Detect which cell encompasses the target text, then output its [x, y] center coordinate. 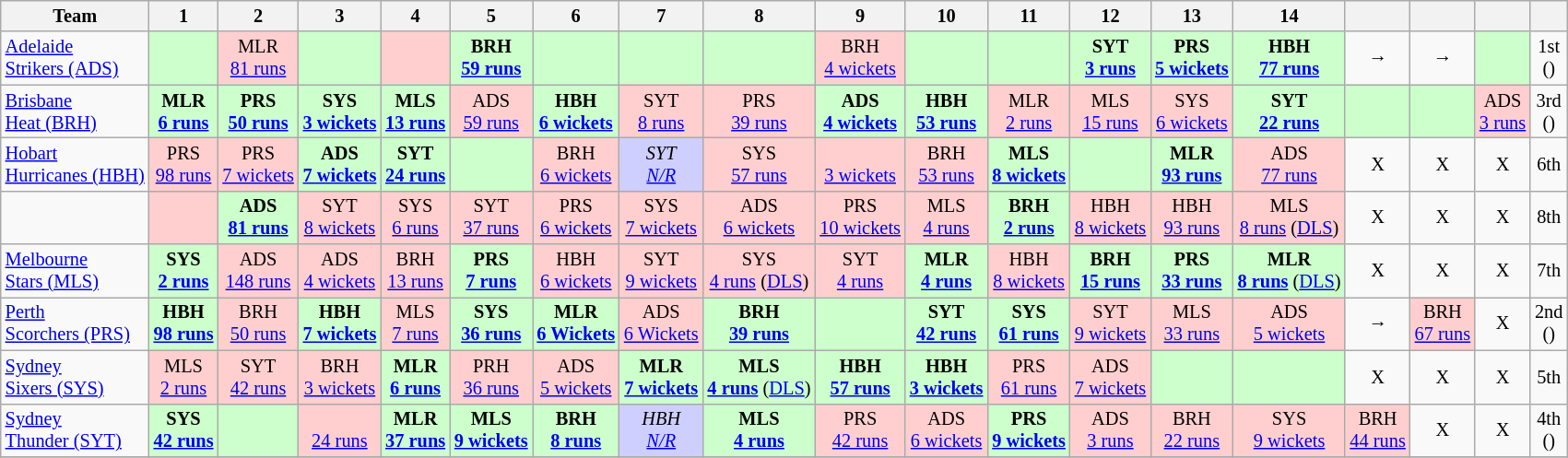
7th [1549, 271]
SYT8 runs [662, 112]
3rd() [1549, 112]
BRH44 runs [1377, 430]
MLS2 runs [184, 377]
MLR93 runs [1192, 164]
24 runs [340, 430]
8th [1549, 217]
12 [1110, 16]
BRH3 wickets [340, 377]
MelbourneStars (MLS) [76, 271]
6th [1549, 164]
PRS7 wickets [258, 164]
14 [1290, 16]
SYT37 runs [491, 217]
3 wickets [859, 164]
SYS2 runs [184, 271]
BRH53 runs [947, 164]
PRS39 runs [760, 112]
SYS6 runs [415, 217]
PerthScorchers (PRS) [76, 323]
PRS7 runs [491, 271]
BRH50 runs [258, 323]
MLR8 runs (DLS) [1290, 271]
10 [947, 16]
SYT24 runs [415, 164]
MLR4 runs [947, 271]
SydneyThunder (SYT) [76, 430]
6 [576, 16]
SYS57 runs [760, 164]
ADS6 Wickets [662, 323]
SYS9 wickets [1290, 430]
HBHN/R [662, 430]
BRH22 runs [1192, 430]
PRS50 runs [258, 112]
MLS13 runs [415, 112]
MLS8 runs (DLS) [1290, 217]
4th() [1549, 430]
SydneySixers (SYS) [76, 377]
SYS4 runs (DLS) [760, 271]
PRS9 wickets [1029, 430]
1st() [1549, 58]
5th [1549, 377]
BRH4 wickets [859, 58]
3 [340, 16]
SYT4 runs [859, 271]
HBH53 runs [947, 112]
HBH93 runs [1192, 217]
SYT8 wickets [340, 217]
SYT3 runs [1110, 58]
8 [760, 16]
2 [258, 16]
11 [1029, 16]
MLS33 runs [1192, 323]
PRS10 wickets [859, 217]
4 [415, 16]
HBH77 runs [1290, 58]
1 [184, 16]
HBH3 wickets [947, 377]
SYS3 wickets [340, 112]
BRH2 runs [1029, 217]
MLR2 runs [1029, 112]
PRS33 runs [1192, 271]
BRH8 runs [576, 430]
ADS148 runs [258, 271]
Team [76, 16]
MLS9 wickets [491, 430]
HBH98 runs [184, 323]
2nd() [1549, 323]
BRH15 runs [1110, 271]
MLS7 runs [415, 323]
SYTN/R [662, 164]
ADS59 runs [491, 112]
PRS6 wickets [576, 217]
MLR6 Wickets [576, 323]
7 [662, 16]
SYS42 runs [184, 430]
ADS81 runs [258, 217]
SYS36 runs [491, 323]
MLR81 runs [258, 58]
BRH59 runs [491, 58]
HobartHurricanes (HBH) [76, 164]
BRH13 runs [415, 271]
MLR37 runs [415, 430]
BRH39 runs [760, 323]
SYS61 runs [1029, 323]
HBH7 wickets [340, 323]
MLS4 runs (DLS) [760, 377]
SYT22 runs [1290, 112]
BRH67 runs [1443, 323]
PRH36 runs [491, 377]
PRS61 runs [1029, 377]
ADS77 runs [1290, 164]
AdelaideStrikers (ADS) [76, 58]
PRS98 runs [184, 164]
5 [491, 16]
PRS42 runs [859, 430]
MLS8 wickets [1029, 164]
MLR7 wickets [662, 377]
SYS7 wickets [662, 217]
MLS15 runs [1110, 112]
9 [859, 16]
BRH6 wickets [576, 164]
SYS6 wickets [1192, 112]
BrisbaneHeat (BRH) [76, 112]
HBH57 runs [859, 377]
PRS5 wickets [1192, 58]
13 [1192, 16]
